Pinpoint the cell where the given text exists, returning its (X, Y) midpoint coordinate. 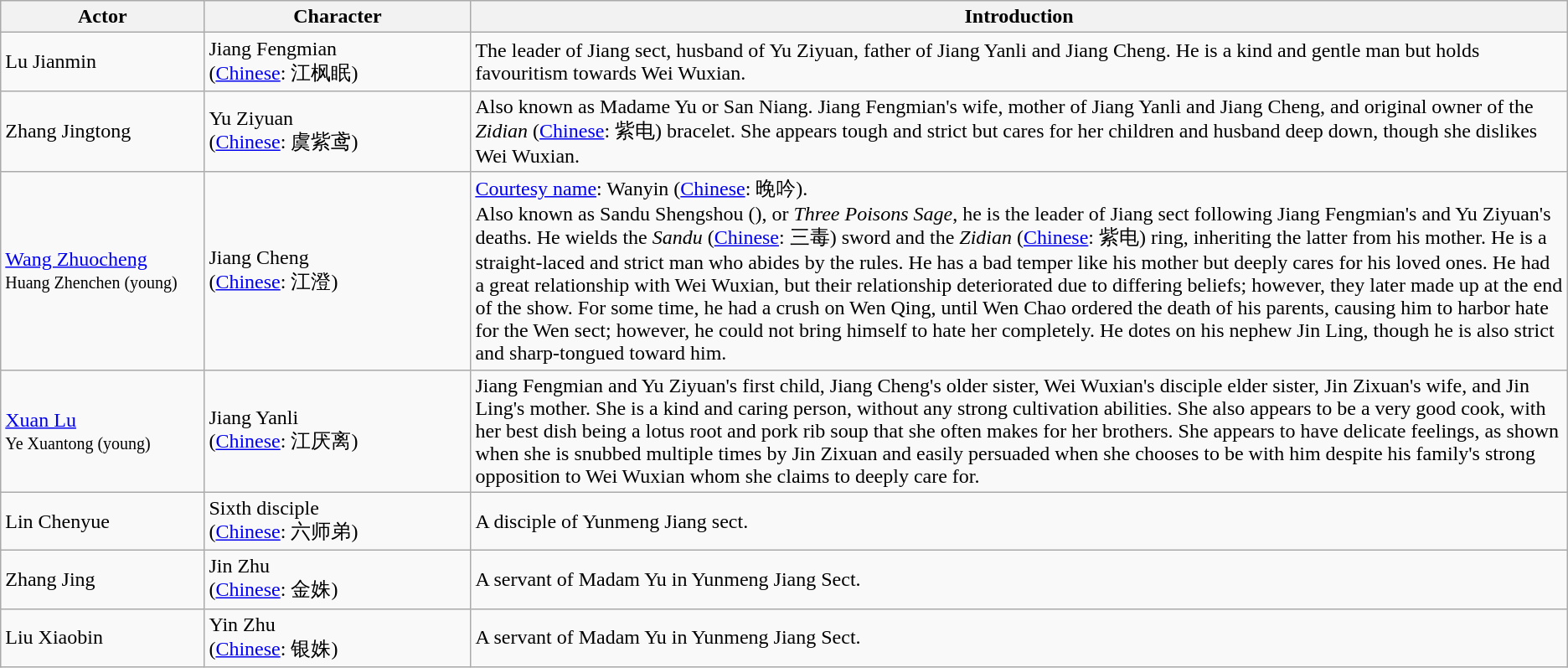
Character (338, 17)
Wang Zhuocheng Huang Zhenchen (young) (102, 271)
Jiang Fengmian (Chinese: 江枫眠) (338, 62)
Zhang Jing (102, 580)
Yu Ziyuan (Chinese: 虞紫鸢) (338, 131)
Introduction (1019, 17)
Jin Zhu (Chinese: 金姝) (338, 580)
Actor (102, 17)
Jiang Cheng (Chinese: 江澄) (338, 271)
Jiang Yanli (Chinese: 江厌离) (338, 431)
Zhang Jingtong (102, 131)
Lu Jianmin (102, 62)
Liu Xiaobin (102, 638)
Sixth disciple (Chinese: 六师弟) (338, 521)
A disciple of Yunmeng Jiang sect. (1019, 521)
Lin Chenyue (102, 521)
Yin Zhu (Chinese: 银姝) (338, 638)
Xuan Lu Ye Xuantong (young) (102, 431)
